Determine the [X, Y] coordinate at the center of the cell enclosing the given text.  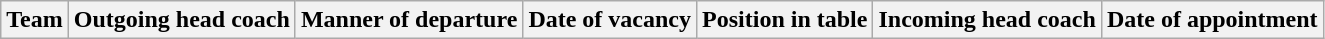
Date of vacancy [610, 20]
Date of appointment [1212, 20]
Team [35, 20]
Manner of departure [408, 20]
Position in table [785, 20]
Outgoing head coach [182, 20]
Incoming head coach [987, 20]
